For the text-containing cell, return its midpoint in (x, y) coordinate format. 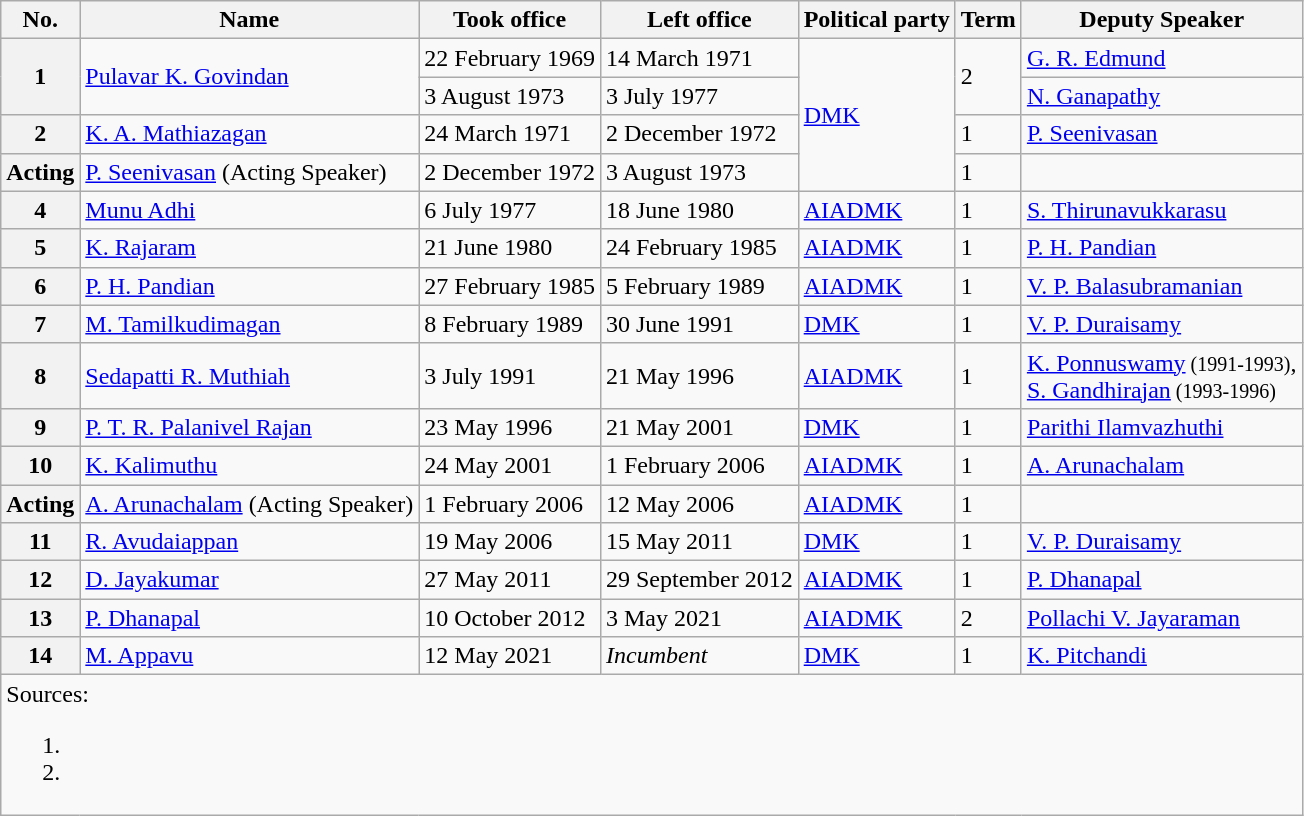
S. Thirunavukkarasu (1162, 210)
N. Ganapathy (1162, 96)
10 October 2012 (510, 618)
6 July 1977 (510, 210)
Left office (699, 20)
5 (40, 248)
5 February 1989 (699, 286)
Sedapatti R. Muthiah (250, 376)
P. T. R. Palanivel Rajan (250, 427)
4 (40, 210)
Deputy Speaker (1162, 20)
K. Ponnuswamy (1991-1993),S. Gandhirajan (1993-1996) (1162, 376)
21 May 2001 (699, 427)
G. R. Edmund (1162, 58)
7 (40, 324)
12 (40, 580)
24 March 1971 (510, 134)
Term (988, 20)
R. Avudaiappan (250, 542)
K. Rajaram (250, 248)
24 May 2001 (510, 465)
21 May 1996 (699, 376)
Sources: (652, 745)
12 May 2006 (699, 503)
Pulavar K. Govindan (250, 77)
24 February 1985 (699, 248)
3 July 1991 (510, 376)
8 (40, 376)
Political party (876, 20)
15 May 2011 (699, 542)
21 June 1980 (510, 248)
11 (40, 542)
27 February 1985 (510, 286)
K. Pitchandi (1162, 656)
M. Tamilkudimagan (250, 324)
M. Appavu (250, 656)
K. Kalimuthu (250, 465)
No. (40, 20)
D. Jayakumar (250, 580)
P. Seenivasan (1162, 134)
30 June 1991 (699, 324)
6 (40, 286)
23 May 1996 (510, 427)
V. P. Balasubramanian (1162, 286)
K. A. Mathiazagan (250, 134)
10 (40, 465)
Took office (510, 20)
14 March 1971 (699, 58)
27 May 2011 (510, 580)
Pollachi V. Jayaraman (1162, 618)
18 June 1980 (699, 210)
Parithi Ilamvazhuthi (1162, 427)
8 February 1989 (510, 324)
3 July 1977 (699, 96)
9 (40, 427)
13 (40, 618)
3 May 2021 (699, 618)
A. Arunachalam (1162, 465)
P. Seenivasan (Acting Speaker) (250, 172)
A. Arunachalam (Acting Speaker) (250, 503)
29 September 2012 (699, 580)
19 May 2006 (510, 542)
14 (40, 656)
Munu Adhi (250, 210)
Name (250, 20)
Incumbent (699, 656)
22 February 1969 (510, 58)
12 May 2021 (510, 656)
